Output the [X, Y] coordinate of the center of the cell containing the given text.  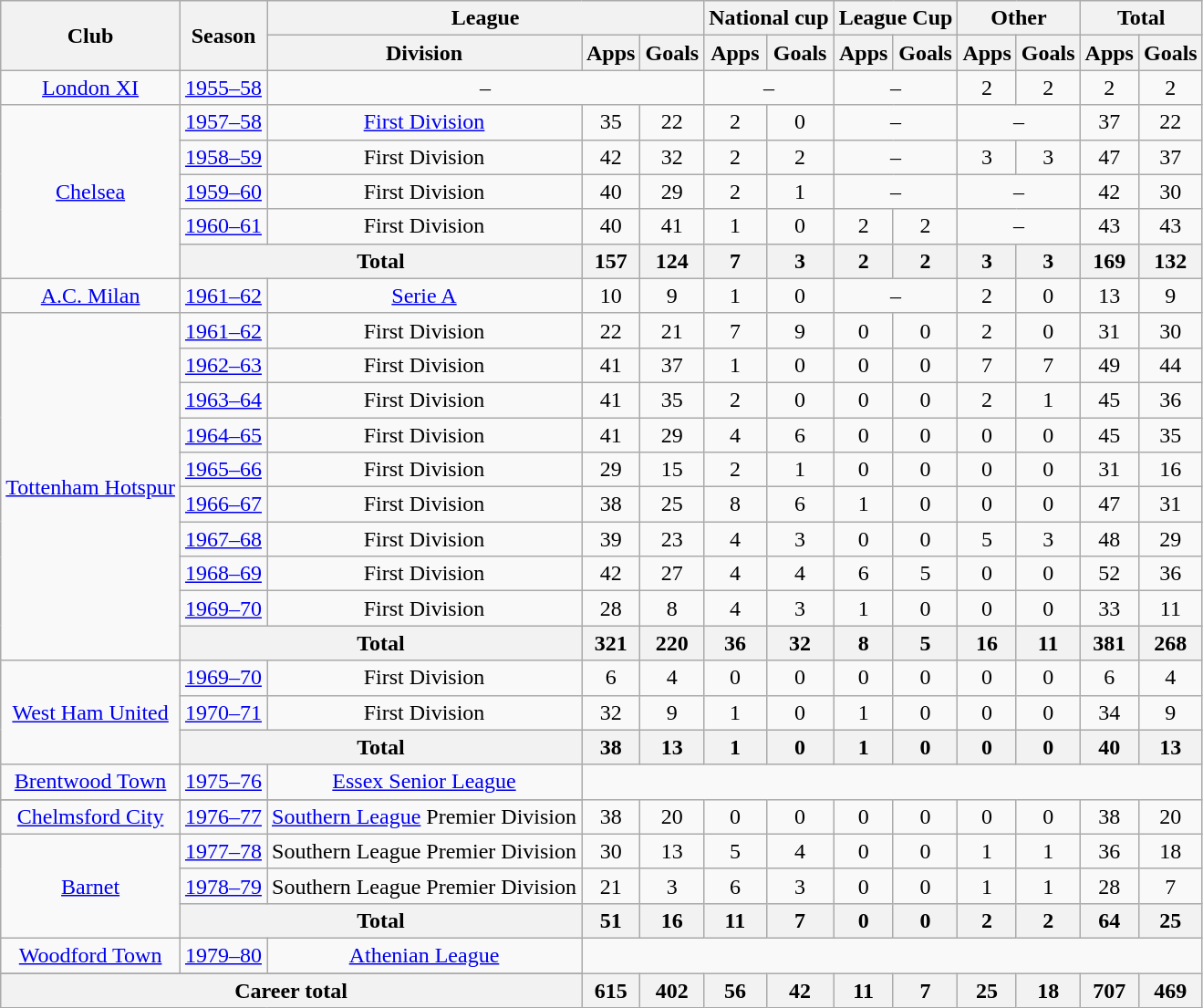
1967–68 [223, 539]
Serie A [423, 296]
1962–63 [223, 365]
44 [1170, 365]
National cup [769, 18]
Tottenham Hotspur [91, 487]
Brentwood Town [91, 782]
League Cup [896, 18]
1978–79 [223, 886]
15 [672, 470]
1963–64 [223, 400]
268 [1170, 643]
39 [611, 539]
Season [223, 36]
1957–58 [223, 122]
1958–59 [223, 157]
Essex Senior League [423, 782]
Barnet [91, 886]
707 [1109, 990]
1964–65 [223, 435]
A.C. Milan [91, 296]
56 [735, 990]
Chelmsford City [91, 816]
220 [672, 643]
1965–66 [223, 470]
132 [1170, 261]
1976–77 [223, 816]
1966–67 [223, 504]
1979–80 [223, 955]
Club [91, 36]
52 [1109, 574]
23 [672, 539]
51 [611, 920]
27 [672, 574]
London XI [91, 88]
West Ham United [91, 712]
Division [423, 53]
33 [1109, 608]
Woodford Town [91, 955]
1960–61 [223, 226]
64 [1109, 920]
League [485, 18]
1970–71 [223, 712]
10 [611, 296]
34 [1109, 712]
1955–58 [223, 88]
Other [1019, 18]
48 [1109, 539]
49 [1109, 365]
1975–76 [223, 782]
124 [672, 261]
1959–60 [223, 192]
402 [672, 990]
157 [611, 261]
615 [611, 990]
1968–69 [223, 574]
1977–78 [223, 851]
469 [1170, 990]
Chelsea [91, 192]
Career total [292, 990]
381 [1109, 643]
321 [611, 643]
Athenian League [423, 955]
169 [1109, 261]
